Extract the [X, Y] coordinate from the center of the cell holding the provided text.  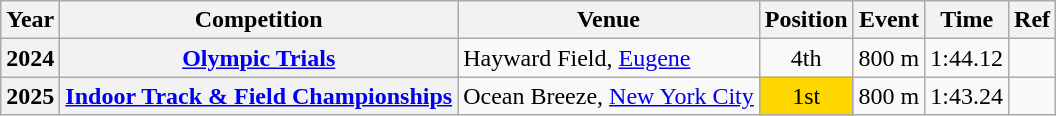
Indoor Track & Field Championships [259, 96]
Venue [609, 20]
Year [30, 20]
Ref [1032, 20]
Event [889, 20]
Olympic Trials [259, 58]
1:44.12 [967, 58]
Position [806, 20]
2025 [30, 96]
Ocean Breeze, New York City [609, 96]
1:43.24 [967, 96]
1st [806, 96]
2024 [30, 58]
Time [967, 20]
4th [806, 58]
Competition [259, 20]
Hayward Field, Eugene [609, 58]
